Capture the cell that displays the provided text and extract its (x, y) central coordinate. 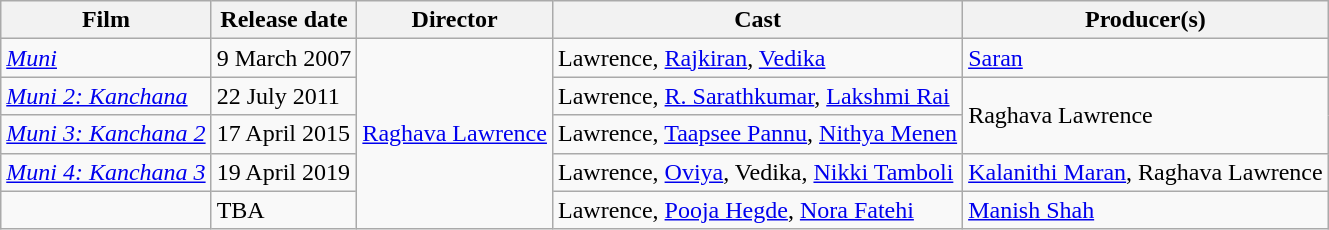
Release date (284, 20)
TBA (284, 210)
Film (106, 20)
Muni (106, 58)
Lawrence, R. Sarathkumar, Lakshmi Rai (757, 96)
Muni 2: Kanchana (106, 96)
Director (455, 20)
Manish Shah (1146, 210)
19 April 2019 (284, 172)
Muni 4: Kanchana 3 (106, 172)
Saran (1146, 58)
17 April 2015 (284, 134)
Muni 3: Kanchana 2 (106, 134)
Kalanithi Maran, Raghava Lawrence (1146, 172)
Cast (757, 20)
22 July 2011 (284, 96)
Lawrence, Rajkiran, Vedika (757, 58)
Lawrence, Taapsee Pannu, Nithya Menen (757, 134)
Producer(s) (1146, 20)
9 March 2007 (284, 58)
Lawrence, Oviya, Vedika, Nikki Tamboli (757, 172)
Lawrence, Pooja Hegde, Nora Fatehi (757, 210)
